From the cell containing the given text, extract its center point as (x, y) coordinate. 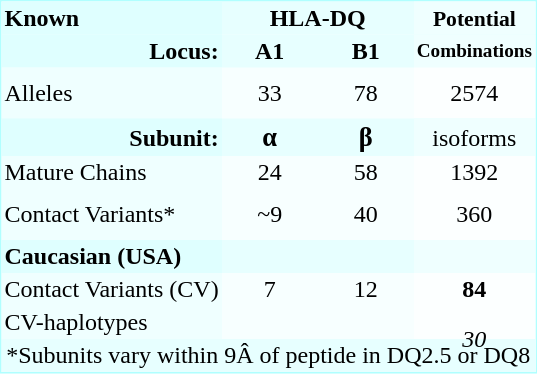
30 (474, 339)
Subunit: (112, 137)
HLA-DQ (318, 18)
Locus: (112, 50)
β (366, 137)
7 (270, 290)
78 (366, 94)
*Subunits vary within 9Â of peptide in DQ2.5 or DQ8 (268, 356)
Contact Variants (CV) (112, 290)
Caucasian (USA) (112, 256)
~9 (270, 214)
84 (474, 290)
360 (474, 214)
Contact Variants* (112, 214)
A1 (270, 50)
2574 (474, 94)
1392 (474, 172)
40 (366, 214)
B1 (366, 50)
Known (112, 18)
12 (366, 290)
CV-haplotypes (112, 322)
33 (270, 94)
58 (366, 172)
Potential (474, 18)
Combinations (474, 50)
isoforms (474, 137)
α (270, 137)
24 (270, 172)
Alleles (112, 94)
Mature Chains (112, 172)
